Provide the (X, Y) coordinate of the cell's center where the given text is located.  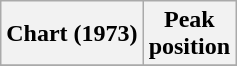
Peakposition (189, 34)
Chart (1973) (72, 34)
